Pinpoint the cell where the given text exists, returning its (x, y) midpoint coordinate. 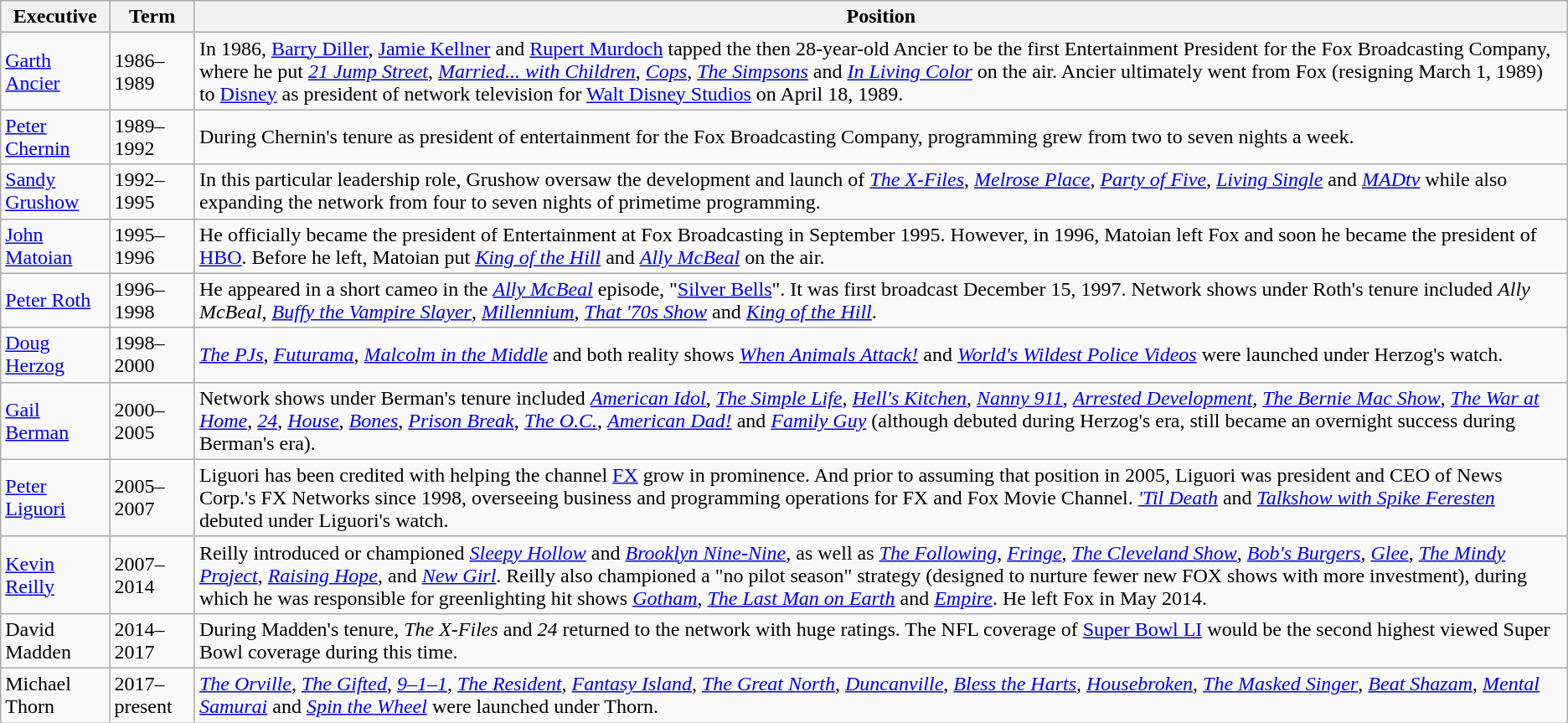
Peter Chernin (55, 137)
1986–1989 (152, 71)
2000–2005 (152, 421)
Michael Thorn (55, 695)
1989–1992 (152, 137)
Garth Ancier (55, 71)
Gail Berman (55, 421)
2007–2014 (152, 575)
1996–1998 (152, 300)
Position (881, 17)
1995–1996 (152, 246)
Sandy Grushow (55, 191)
1992–1995 (152, 191)
David Madden (55, 640)
2014–2017 (152, 640)
Executive (55, 17)
1998–2000 (152, 355)
During Chernin's tenure as president of entertainment for the Fox Broadcasting Company, programming grew from two to seven nights a week. (881, 137)
Peter Liguori (55, 498)
John Matoian (55, 246)
Peter Roth (55, 300)
Term (152, 17)
2005–2007 (152, 498)
Doug Herzog (55, 355)
Kevin Reilly (55, 575)
2017–present (152, 695)
